Locate the cell with the specified text and output its [x, y] center coordinate. 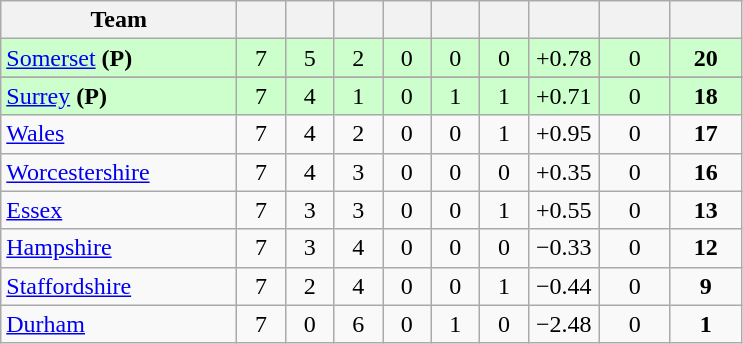
17 [706, 134]
+0.78 [564, 58]
−0.44 [564, 286]
Team [119, 20]
Staffordshire [119, 286]
+0.35 [564, 172]
13 [706, 210]
Somerset (P) [119, 58]
Hampshire [119, 248]
Worcestershire [119, 172]
16 [706, 172]
18 [706, 96]
Wales [119, 134]
Surrey (P) [119, 96]
20 [706, 58]
+0.55 [564, 210]
+0.71 [564, 96]
Essex [119, 210]
+0.95 [564, 134]
12 [706, 248]
−2.48 [564, 324]
9 [706, 286]
6 [358, 324]
−0.33 [564, 248]
5 [310, 58]
Durham [119, 324]
